From the cell containing the given text, extract its center point as [X, Y] coordinate. 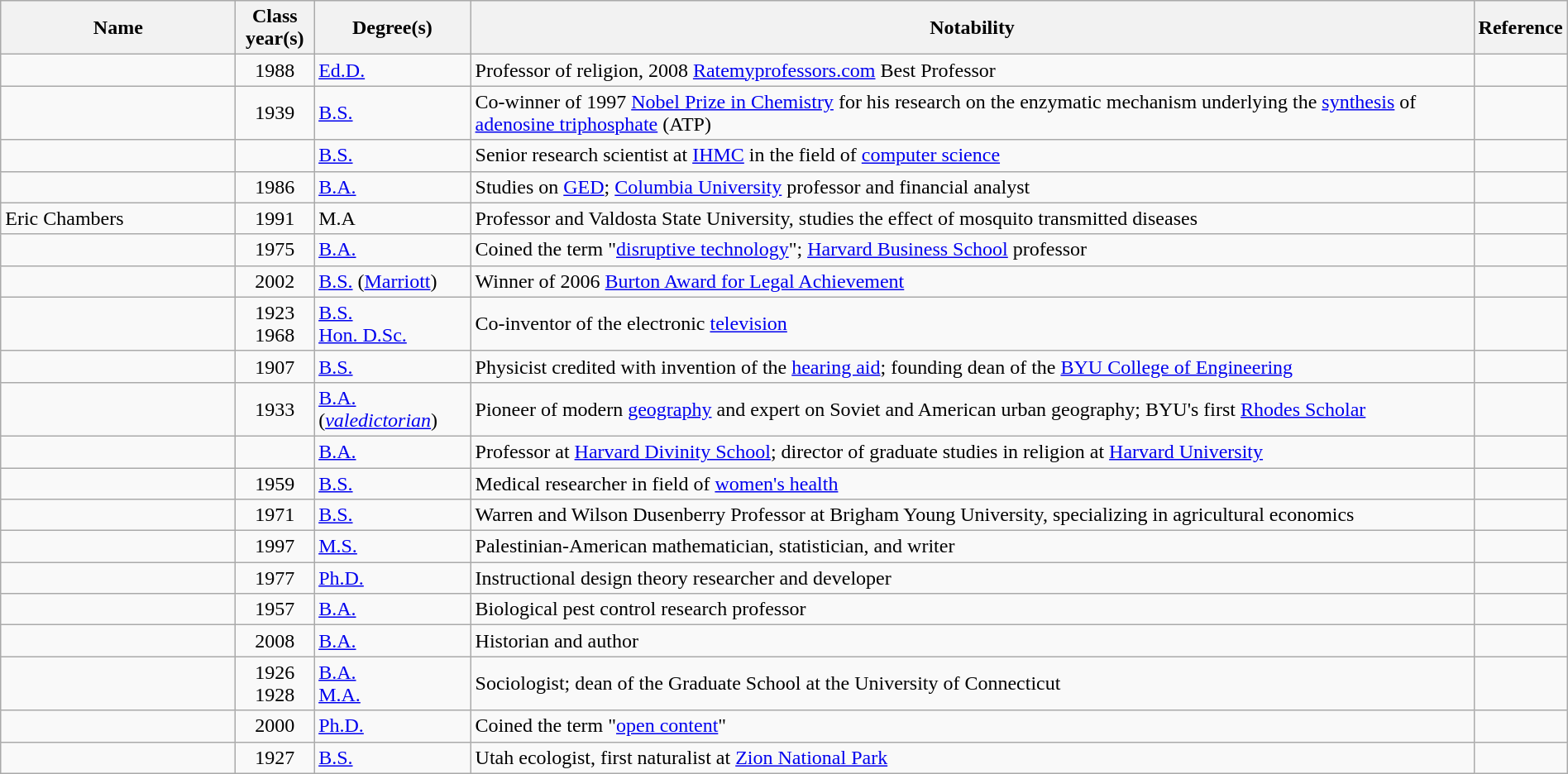
M.A [392, 218]
2000 [275, 726]
Coined the term "disruptive technology"; Harvard Business School professor [973, 250]
Professor of religion, 2008 Ratemyprofessors.com Best Professor [973, 70]
Physicist credited with invention of the hearing aid; founding dean of the BYU College of Engineering [973, 366]
1997 [275, 547]
Historian and author [973, 641]
Biological pest control research professor [973, 609]
2002 [275, 281]
Coined the term "open content" [973, 726]
1959 [275, 484]
1933 [275, 408]
Name [118, 28]
1971 [275, 515]
B.A.M.A. [392, 683]
Palestinian-American mathematician, statistician, and writer [973, 547]
Eric Chambers [118, 218]
Studies on GED; Columbia University professor and financial analyst [973, 187]
Instructional design theory researcher and developer [973, 578]
1977 [275, 578]
2008 [275, 641]
Degree(s) [392, 28]
1927 [275, 757]
1939 [275, 112]
Co-winner of 1997 Nobel Prize in Chemistry for his research on the enzymatic mechanism underlying the synthesis of adenosine triphosphate (ATP) [973, 112]
Winner of 2006 Burton Award for Legal Achievement [973, 281]
Utah ecologist, first naturalist at Zion National Park [973, 757]
1988 [275, 70]
Warren and Wilson Dusenberry Professor at Brigham Young University, specializing in agricultural economics [973, 515]
Senior research scientist at IHMC in the field of computer science [973, 155]
Reference [1520, 28]
Co-inventor of the electronic television [973, 324]
1975 [275, 250]
Professor at Harvard Divinity School; director of graduate studies in religion at Harvard University [973, 451]
B.A. (valedictorian) [392, 408]
Medical researcher in field of women's health [973, 484]
19261928 [275, 683]
19231968 [275, 324]
1957 [275, 609]
Pioneer of modern geography and expert on Soviet and American urban geography; BYU's first Rhodes Scholar [973, 408]
Ed.D. [392, 70]
B.S. (Marriott) [392, 281]
Notability [973, 28]
Professor and Valdosta State University, studies the effect of mosquito transmitted diseases [973, 218]
1907 [275, 366]
Sociologist; dean of the Graduate School at the University of Connecticut [973, 683]
M.S. [392, 547]
1986 [275, 187]
Class year(s) [275, 28]
1991 [275, 218]
B.S.Hon. D.Sc. [392, 324]
